Search for the cell housing the specified text and yield its (X, Y) center coordinate. 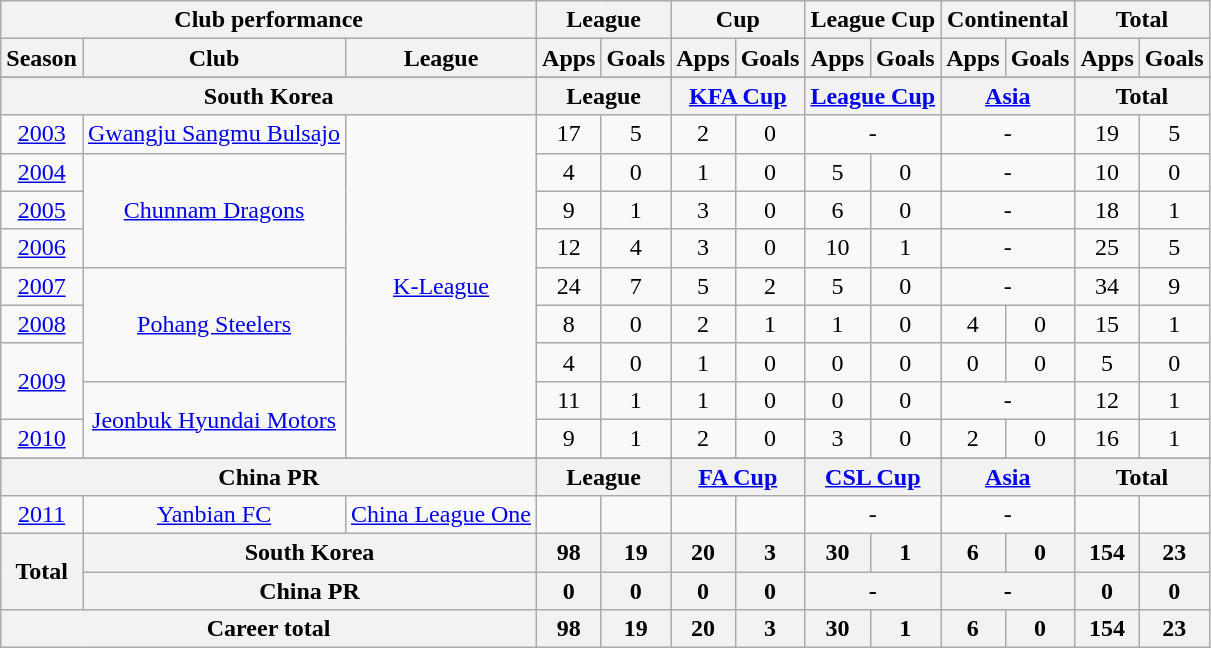
Gwangju Sangmu Bulsajo (214, 134)
8 (569, 324)
2003 (42, 134)
15 (1107, 324)
2004 (42, 172)
CSL Cup (873, 477)
Continental (1008, 20)
Chunnam Dragons (214, 210)
Jeonbuk Hyundai Motors (214, 419)
16 (1107, 438)
24 (569, 286)
34 (1107, 286)
2005 (42, 210)
25 (1107, 248)
17 (569, 134)
China League One (442, 515)
2007 (42, 286)
Pohang Steelers (214, 324)
Season (42, 58)
18 (1107, 210)
7 (636, 286)
2011 (42, 515)
Yanbian FC (214, 515)
2008 (42, 324)
K-League (442, 286)
Cup (738, 20)
2010 (42, 438)
2006 (42, 248)
KFA Cup (738, 96)
2009 (42, 381)
11 (569, 400)
Career total (269, 629)
FA Cup (738, 477)
Club (214, 58)
Club performance (269, 20)
